For the text-containing cell, return its midpoint in [X, Y] coordinate format. 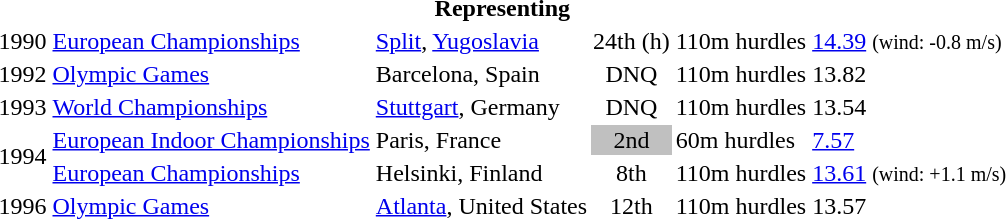
Paris, France [481, 140]
60m hurdles [740, 140]
Helsinki, Finland [481, 173]
8th [632, 173]
Olympic Games [211, 74]
Split, Yugoslavia [481, 41]
24th (h) [632, 41]
European Indoor Championships [211, 140]
World Championships [211, 107]
Barcelona, Spain [481, 74]
2nd [632, 140]
Stuttgart, Germany [481, 107]
